For the text-containing cell, return its midpoint in [X, Y] coordinate format. 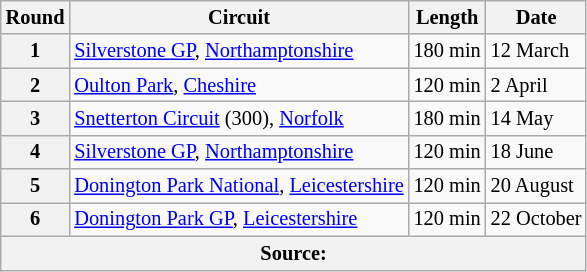
3 [36, 118]
18 June [536, 152]
20 August [536, 186]
12 March [536, 51]
Circuit [238, 17]
Length [448, 17]
Oulton Park, Cheshire [238, 85]
Source: [294, 253]
5 [36, 186]
Donington Park National, Leicestershire [238, 186]
Round [36, 17]
Date [536, 17]
22 October [536, 219]
4 [36, 152]
6 [36, 219]
14 May [536, 118]
Snetterton Circuit (300), Norfolk [238, 118]
1 [36, 51]
2 [36, 85]
2 April [536, 85]
Donington Park GP, Leicestershire [238, 219]
